Detect which cell encompasses the target text, then output its (X, Y) center coordinate. 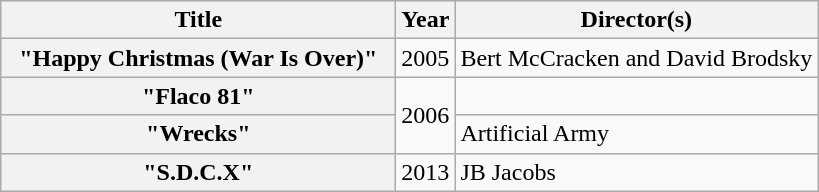
2013 (426, 172)
2005 (426, 58)
"Wrecks" (198, 134)
Director(s) (636, 20)
Artificial Army (636, 134)
2006 (426, 115)
"Happy Christmas (War Is Over)" (198, 58)
Year (426, 20)
"Flaco 81" (198, 96)
"S.D.C.X" (198, 172)
JB Jacobs (636, 172)
Bert McCracken and David Brodsky (636, 58)
Title (198, 20)
